For the text-containing cell, return its midpoint in (x, y) coordinate format. 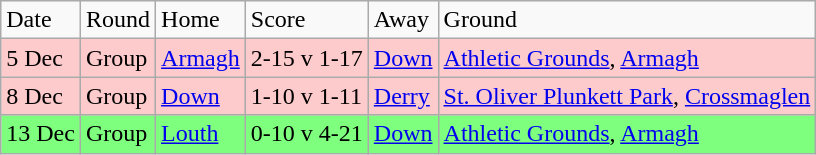
Armagh (201, 58)
Score (306, 20)
2-15 v 1-17 (306, 58)
Ground (627, 20)
8 Dec (41, 96)
1-10 v 1-11 (306, 96)
Round (118, 20)
Louth (201, 134)
Date (41, 20)
13 Dec (41, 134)
5 Dec (41, 58)
0-10 v 4-21 (306, 134)
Derry (403, 96)
Away (403, 20)
St. Oliver Plunkett Park, Crossmaglen (627, 96)
Home (201, 20)
